Extract the (X, Y) coordinate from the center of the cell holding the provided text.  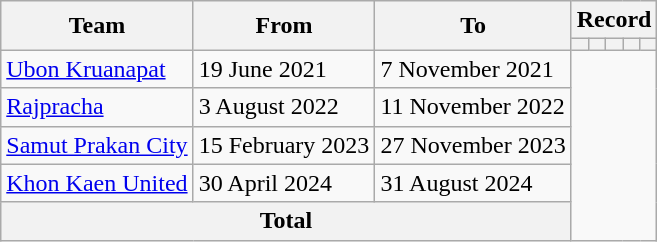
Samut Prakan City (97, 145)
To (473, 26)
Ubon Kruanapat (97, 69)
11 November 2022 (473, 107)
Khon Kaen United (97, 183)
3 August 2022 (284, 107)
Team (97, 26)
From (284, 26)
31 August 2024 (473, 183)
Record (614, 20)
30 April 2024 (284, 183)
27 November 2023 (473, 145)
7 November 2021 (473, 69)
Total (286, 221)
Rajpracha (97, 107)
15 February 2023 (284, 145)
19 June 2021 (284, 69)
